Capture the cell that displays the provided text and extract its (x, y) central coordinate. 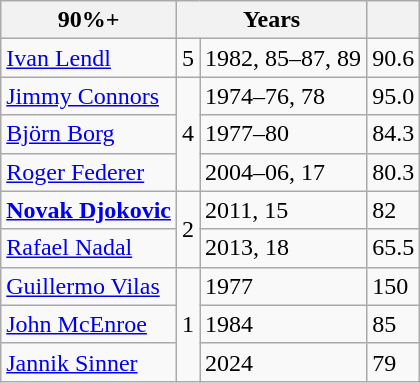
Rafael Nadal (89, 248)
1982, 85–87, 89 (284, 58)
John McEnroe (89, 324)
Ivan Lendl (89, 58)
2013, 18 (284, 248)
2004–06, 17 (284, 172)
4 (188, 134)
1 (188, 324)
Novak Djokovic (89, 210)
Björn Borg (89, 134)
1977 (284, 286)
82 (394, 210)
Jimmy Connors (89, 96)
1984 (284, 324)
65.5 (394, 248)
95.0 (394, 96)
2024 (284, 362)
1974–76, 78 (284, 96)
150 (394, 286)
Guillermo Vilas (89, 286)
2011, 15 (284, 210)
90%+ (89, 20)
90.6 (394, 58)
Roger Federer (89, 172)
5 (188, 58)
Years (271, 20)
2 (188, 229)
79 (394, 362)
84.3 (394, 134)
80.3 (394, 172)
Jannik Sinner (89, 362)
1977–80 (284, 134)
85 (394, 324)
